Output the (X, Y) coordinate of the center of the cell containing the given text.  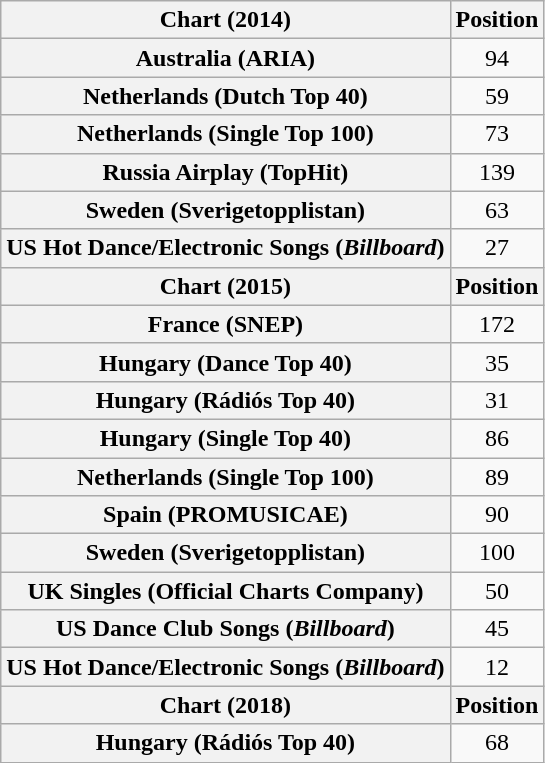
89 (497, 477)
27 (497, 248)
59 (497, 96)
Hungary (Single Top 40) (226, 438)
45 (497, 629)
100 (497, 553)
Australia (ARIA) (226, 58)
68 (497, 743)
UK Singles (Official Charts Company) (226, 591)
35 (497, 362)
12 (497, 667)
Russia Airplay (TopHit) (226, 172)
73 (497, 134)
139 (497, 172)
86 (497, 438)
Netherlands (Dutch Top 40) (226, 96)
90 (497, 515)
Spain (PROMUSICAE) (226, 515)
Chart (2018) (226, 705)
50 (497, 591)
172 (497, 324)
Chart (2015) (226, 286)
US Dance Club Songs (Billboard) (226, 629)
31 (497, 400)
63 (497, 210)
Chart (2014) (226, 20)
France (SNEP) (226, 324)
94 (497, 58)
Hungary (Dance Top 40) (226, 362)
